From the cell containing the given text, extract its center point as [x, y] coordinate. 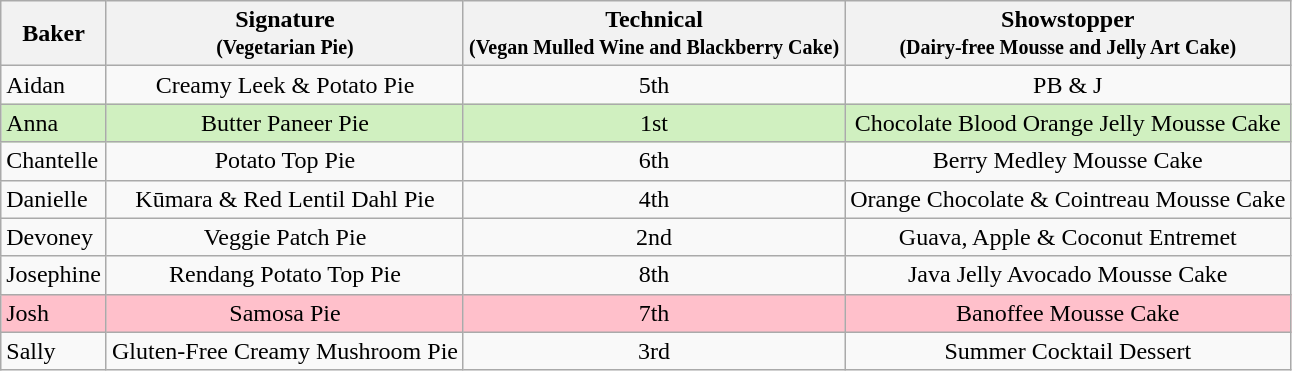
3rd [654, 351]
4th [654, 199]
6th [654, 161]
Butter Paneer Pie [284, 123]
Banoffee Mousse Cake [1068, 313]
Josh [54, 313]
Summer Cocktail Dessert [1068, 351]
Veggie Patch Pie [284, 237]
Josephine [54, 275]
Orange Chocolate & Cointreau Mousse Cake [1068, 199]
Chocolate Blood Orange Jelly Mousse Cake [1068, 123]
Rendang Potato Top Pie [284, 275]
Signature(Vegetarian Pie) [284, 34]
Berry Medley Mousse Cake [1068, 161]
Sally [54, 351]
Anna [54, 123]
Samosa Pie [284, 313]
Aidan [54, 85]
Technical(Vegan Mulled Wine and Blackberry Cake) [654, 34]
PB & J [1068, 85]
Danielle [54, 199]
5th [654, 85]
Java Jelly Avocado Mousse Cake [1068, 275]
Showstopper(Dairy-free Mousse and Jelly Art Cake) [1068, 34]
Potato Top Pie [284, 161]
Chantelle [54, 161]
2nd [654, 237]
Gluten-Free Creamy Mushroom Pie [284, 351]
7th [654, 313]
1st [654, 123]
Kūmara & Red Lentil Dahl Pie [284, 199]
Creamy Leek & Potato Pie [284, 85]
Guava, Apple & Coconut Entremet [1068, 237]
8th [654, 275]
Baker [54, 34]
Devoney [54, 237]
